Find where the given text appears and provide that cell's center as [X, Y] coordinate. 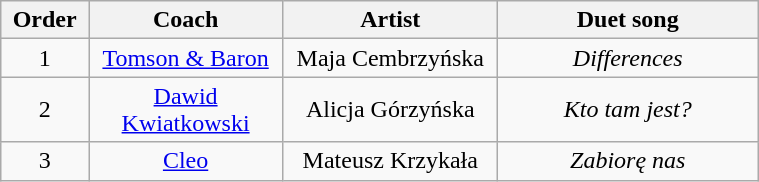
Cleo [185, 161]
Artist [390, 20]
Dawid Kwiatkowski [185, 110]
Coach [185, 20]
Zabiorę nas [628, 161]
Order [45, 20]
Differences [628, 58]
Alicja Górzyńska [390, 110]
Kto tam jest? [628, 110]
2 [45, 110]
Maja Cembrzyńska [390, 58]
1 [45, 58]
Mateusz Krzykała [390, 161]
Duet song [628, 20]
Tomson & Baron [185, 58]
3 [45, 161]
